From the cell containing the given text, extract its center point as [x, y] coordinate. 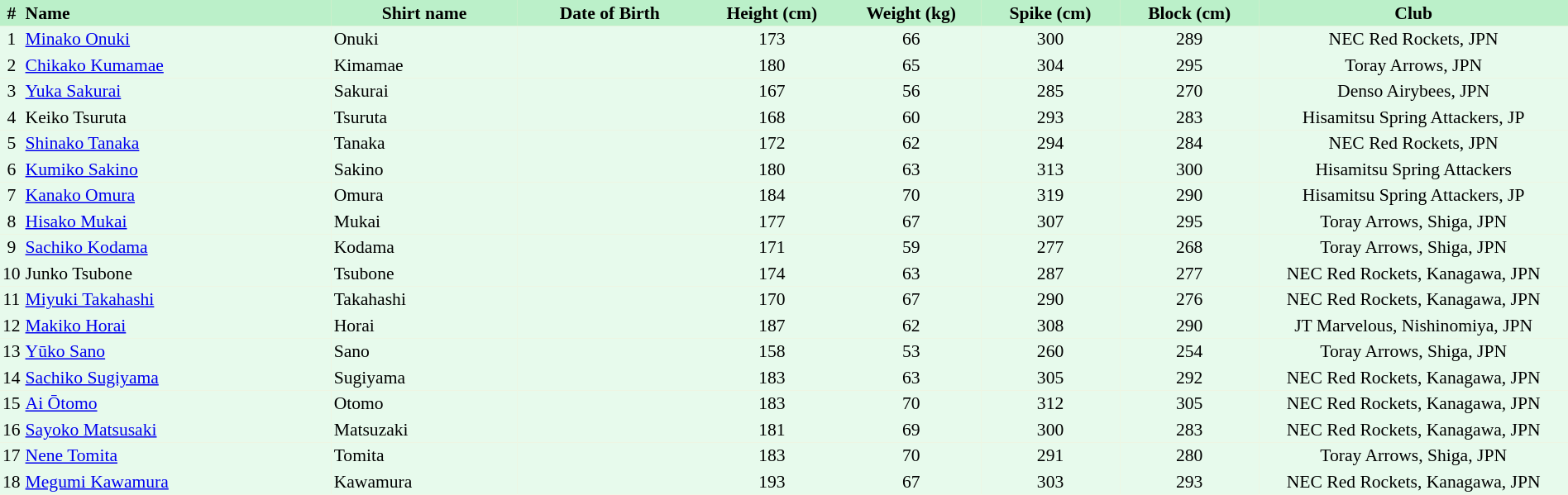
Tomita [425, 456]
181 [772, 430]
7 [12, 195]
Date of Birth [610, 13]
280 [1189, 456]
60 [911, 117]
Denso Airybees, JPN [1413, 91]
170 [772, 299]
Tanaka [425, 144]
Spike (cm) [1050, 13]
Junko Tsubone [177, 274]
289 [1189, 40]
Sayoko Matsusaki [177, 430]
9 [12, 248]
56 [911, 91]
17 [12, 456]
177 [772, 221]
3 [12, 91]
Mukai [425, 221]
Omura [425, 195]
193 [772, 482]
307 [1050, 221]
184 [772, 195]
Sachiko Sugiyama [177, 378]
Height (cm) [772, 13]
Otomo [425, 403]
Weight (kg) [911, 13]
285 [1050, 91]
Matsuzaki [425, 430]
313 [1050, 169]
15 [12, 403]
59 [911, 248]
2 [12, 65]
Chikako Kumamae [177, 65]
Megumi Kawamura [177, 482]
276 [1189, 299]
Sano [425, 352]
4 [12, 117]
291 [1050, 456]
304 [1050, 65]
JT Marvelous, Nishinomiya, JPN [1413, 326]
Kumiko Sakino [177, 169]
Sakurai [425, 91]
Club [1413, 13]
Name [177, 13]
1 [12, 40]
Kodama [425, 248]
Yūko Sano [177, 352]
Miyuki Takahashi [177, 299]
167 [772, 91]
Tsubone [425, 274]
69 [911, 430]
312 [1050, 403]
18 [12, 482]
Takahashi [425, 299]
Onuki [425, 40]
53 [911, 352]
308 [1050, 326]
Sachiko Kodama [177, 248]
270 [1189, 91]
65 [911, 65]
Ai Ōtomo [177, 403]
Block (cm) [1189, 13]
11 [12, 299]
268 [1189, 248]
13 [12, 352]
10 [12, 274]
Minako Onuki [177, 40]
260 [1050, 352]
284 [1189, 144]
Nene Tomita [177, 456]
14 [12, 378]
173 [772, 40]
319 [1050, 195]
Kanako Omura [177, 195]
Kawamura [425, 482]
Shirt name [425, 13]
Hisamitsu Spring Attackers [1413, 169]
254 [1189, 352]
287 [1050, 274]
172 [772, 144]
Shinako Tanaka [177, 144]
303 [1050, 482]
168 [772, 117]
# [12, 13]
Sakino [425, 169]
Makiko Horai [177, 326]
6 [12, 169]
8 [12, 221]
5 [12, 144]
Kimamae [425, 65]
158 [772, 352]
Hisako Mukai [177, 221]
Yuka Sakurai [177, 91]
Sugiyama [425, 378]
16 [12, 430]
12 [12, 326]
Toray Arrows, JPN [1413, 65]
187 [772, 326]
292 [1189, 378]
Horai [425, 326]
174 [772, 274]
Keiko Tsuruta [177, 117]
66 [911, 40]
171 [772, 248]
294 [1050, 144]
Tsuruta [425, 117]
